Detect which cell encompasses the target text, then output its [x, y] center coordinate. 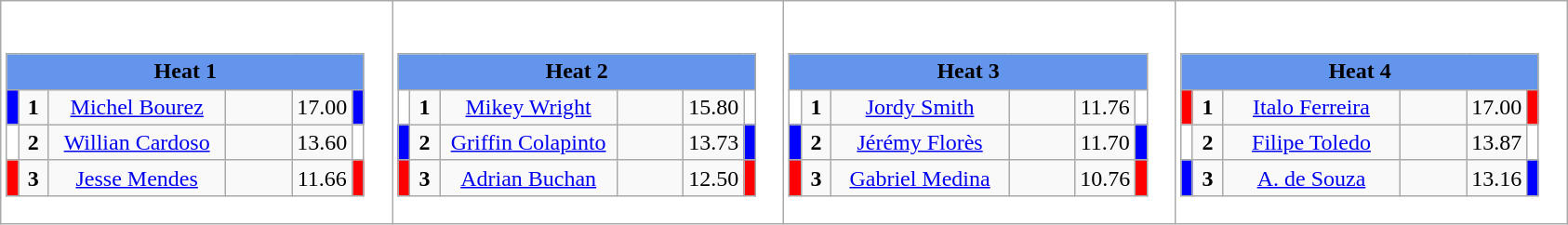
Heat 4 [1360, 72]
Jérémy Florès [921, 142]
11.70 [1105, 142]
13.87 [1497, 142]
A. de Souza [1311, 178]
11.76 [1105, 107]
Heat 1 1 Michel Bourez 17.00 2 Willian Cardoso 13.60 3 Jesse Mendes 11.66 [197, 112]
11.66 [322, 178]
13.16 [1497, 178]
10.76 [1105, 178]
Filipe Toledo [1311, 142]
Jesse Mendes [138, 178]
Mikey Wright [528, 107]
12.50 [714, 178]
Italo Ferreira [1311, 107]
Jordy Smith [921, 107]
13.73 [714, 142]
13.60 [322, 142]
Heat 2 [577, 72]
Heat 3 1 Jordy Smith 11.76 2 Jérémy Florès 11.70 3 Gabriel Medina 10.76 [980, 112]
Heat 1 [185, 72]
Adrian Buchan [528, 178]
Willian Cardoso [138, 142]
Gabriel Medina [921, 178]
Griffin Colapinto [528, 142]
Michel Bourez [138, 107]
15.80 [714, 107]
Heat 3 [968, 72]
Heat 2 1 Mikey Wright 15.80 2 Griffin Colapinto 13.73 3 Adrian Buchan 12.50 [588, 112]
Heat 4 1 Italo Ferreira 17.00 2 Filipe Toledo 13.87 3 A. de Souza 13.16 [1371, 112]
